Return the (X, Y) coordinate for the center point of the cell that contains the specified text.  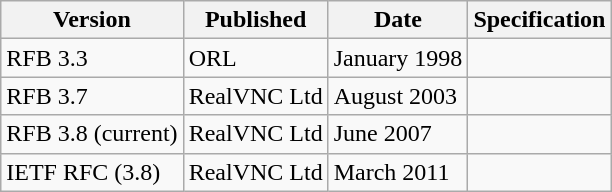
RFB 3.8 (current) (92, 134)
August 2003 (398, 96)
January 1998 (398, 58)
RFB 3.7 (92, 96)
June 2007 (398, 134)
Published (256, 20)
IETF RFC (3.8) (92, 172)
Date (398, 20)
Version (92, 20)
RFB 3.3 (92, 58)
ORL (256, 58)
Specification (540, 20)
March 2011 (398, 172)
